Determine the (X, Y) coordinate at the center of the cell enclosing the given text.  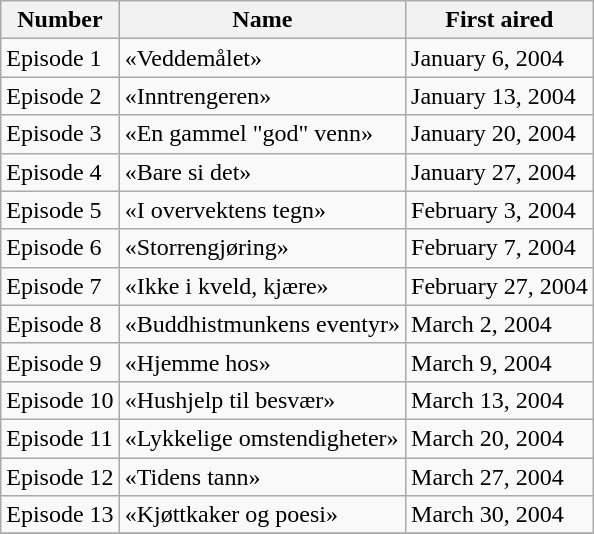
March 30, 2004 (500, 515)
«Buddhistmunkens eventyr» (262, 324)
«Ikke i kveld, kjære» (262, 286)
«En gammel "god" venn» (262, 134)
January 27, 2004 (500, 172)
March 9, 2004 (500, 362)
Episode 2 (60, 96)
Episode 5 (60, 210)
Episode 9 (60, 362)
«Inntrengeren» (262, 96)
Episode 7 (60, 286)
March 27, 2004 (500, 477)
«Hushjelp til besvær» (262, 400)
Number (60, 20)
March 13, 2004 (500, 400)
«Veddemålet» (262, 58)
January 6, 2004 (500, 58)
February 3, 2004 (500, 210)
February 27, 2004 (500, 286)
Episode 4 (60, 172)
Episode 10 (60, 400)
Episode 13 (60, 515)
First aired (500, 20)
«Tidens tann» (262, 477)
Episode 12 (60, 477)
March 2, 2004 (500, 324)
January 20, 2004 (500, 134)
Episode 8 (60, 324)
«Bare si det» (262, 172)
«I overvektens tegn» (262, 210)
January 13, 2004 (500, 96)
Episode 6 (60, 248)
March 20, 2004 (500, 438)
«Hjemme hos» (262, 362)
February 7, 2004 (500, 248)
Episode 11 (60, 438)
Name (262, 20)
«Lykkelige omstendigheter» (262, 438)
Episode 3 (60, 134)
«Storrengjøring» (262, 248)
Episode 1 (60, 58)
«Kjøttkaker og poesi» (262, 515)
